Output the (x, y) coordinate of the center of the cell containing the given text.  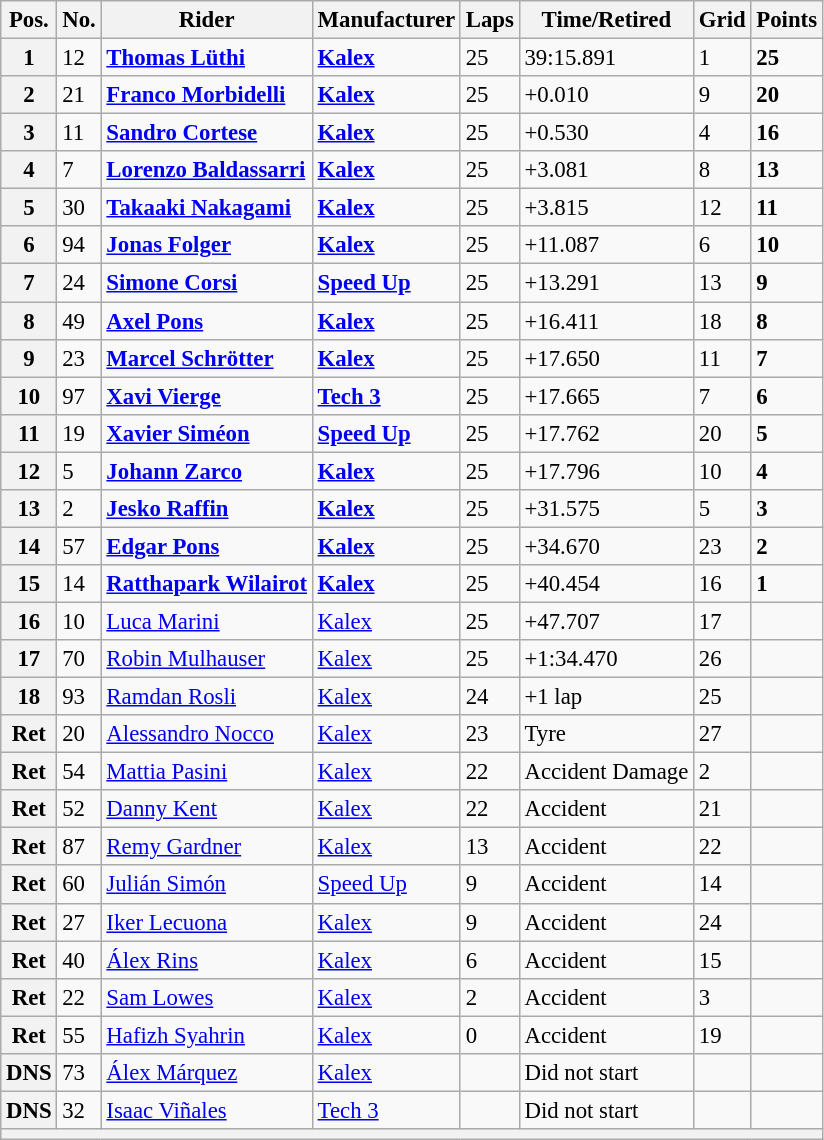
Johann Zarco (206, 471)
Grid (722, 20)
No. (79, 20)
60 (79, 885)
Jonas Folger (206, 245)
49 (79, 321)
+0.530 (606, 133)
Sam Lowes (206, 997)
Xavier Siméon (206, 433)
Hafizh Syahrin (206, 1035)
Ratthapark Wilairot (206, 584)
Laps (490, 20)
57 (79, 546)
+34.670 (606, 546)
+11.087 (606, 245)
Remy Gardner (206, 847)
+13.291 (606, 283)
Jesko Raffin (206, 509)
Simone Corsi (206, 283)
Tyre (606, 734)
+3.815 (606, 208)
Pos. (29, 20)
Alessandro Nocco (206, 734)
55 (79, 1035)
+40.454 (606, 584)
+1 lap (606, 697)
52 (79, 809)
Danny Kent (206, 809)
Manufacturer (386, 20)
0 (490, 1035)
Sandro Cortese (206, 133)
+1:34.470 (606, 659)
Accident Damage (606, 772)
Time/Retired (606, 20)
73 (79, 1073)
+47.707 (606, 621)
Ramdan Rosli (206, 697)
Julián Simón (206, 885)
Edgar Pons (206, 546)
Takaaki Nakagami (206, 208)
+31.575 (606, 509)
Thomas Lüthi (206, 58)
93 (79, 697)
54 (79, 772)
Robin Mulhauser (206, 659)
94 (79, 245)
Franco Morbidelli (206, 95)
Álex Rins (206, 960)
87 (79, 847)
70 (79, 659)
+17.762 (606, 433)
30 (79, 208)
Luca Marini (206, 621)
26 (722, 659)
Xavi Vierge (206, 396)
Marcel Schrötter (206, 358)
Rider (206, 20)
+17.650 (606, 358)
32 (79, 1110)
97 (79, 396)
Isaac Viñales (206, 1110)
Lorenzo Baldassarri (206, 170)
+3.081 (606, 170)
+16.411 (606, 321)
39:15.891 (606, 58)
Axel Pons (206, 321)
Mattia Pasini (206, 772)
Álex Márquez (206, 1073)
+0.010 (606, 95)
+17.796 (606, 471)
Iker Lecuona (206, 922)
+17.665 (606, 396)
Points (786, 20)
40 (79, 960)
